Provide the (x, y) coordinate of the cell's center where the given text is located.  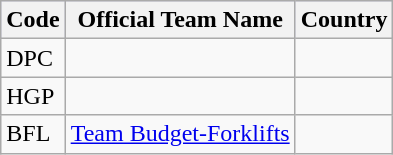
BFL (33, 134)
Team Budget-Forklifts (180, 134)
Code (33, 20)
DPC (33, 58)
Country (344, 20)
HGP (33, 96)
Official Team Name (180, 20)
